Locate the cell with the specified text and output its (x, y) center coordinate. 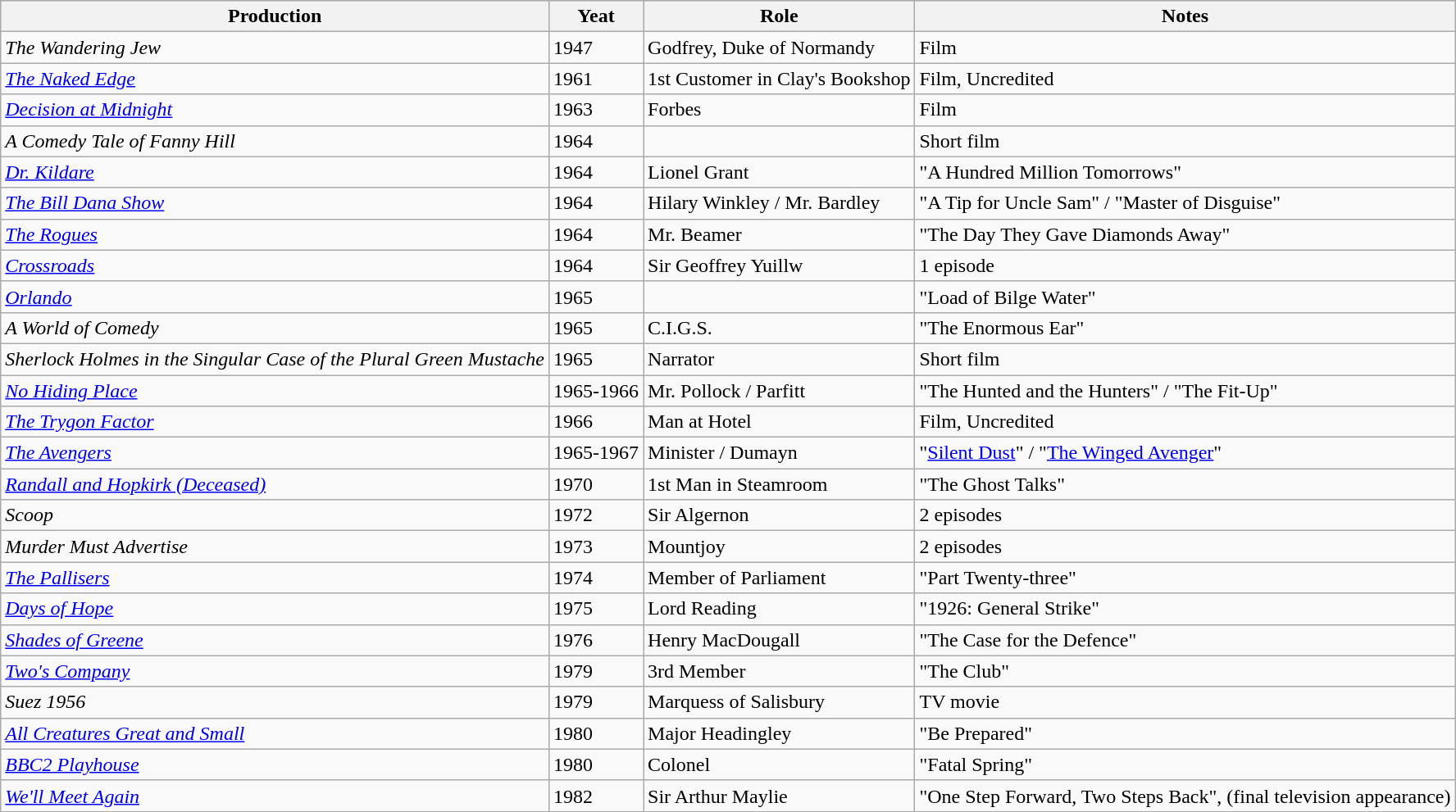
The Pallisers (275, 578)
Colonel (779, 764)
All Creatures Great and Small (275, 733)
Notes (1185, 16)
Role (779, 16)
Sir Arthur Maylie (779, 796)
Sir Algernon (779, 515)
Godfrey, Duke of Normandy (779, 48)
"Be Prepared" (1185, 733)
No Hiding Place (275, 391)
Sir Geoffrey Yuillw (779, 265)
"A Tip for Uncle Sam" / "Master of Disguise" (1185, 203)
3rd Member (779, 671)
Major Headingley (779, 733)
Forbes (779, 110)
Two's Company (275, 671)
"The Enormous Ear" (1185, 328)
Crossroads (275, 265)
1966 (595, 422)
"One Step Forward, Two Steps Back", (final television appearance) (1185, 796)
Sherlock Holmes in the Singular Case of the Plural Green Mustache (275, 359)
Man at Hotel (779, 422)
Yeat (595, 16)
"The Day They Gave Diamonds Away" (1185, 234)
"Part Twenty-three" (1185, 578)
"The Hunted and the Hunters" / "The Fit-Up" (1185, 391)
1974 (595, 578)
1976 (595, 640)
1 episode (1185, 265)
Dr. Kildare (275, 172)
"The Ghost Talks" (1185, 484)
Marquess of Salisbury (779, 702)
Suez 1956 (275, 702)
"The Case for the Defence" (1185, 640)
Days of Hope (275, 609)
1975 (595, 609)
The Wandering Jew (275, 48)
TV movie (1185, 702)
"Silent Dust" / "The Winged Avenger" (1185, 453)
Murder Must Advertise (275, 547)
"Load of Bilge Water" (1185, 297)
Member of Parliament (779, 578)
1st Man in Steamroom (779, 484)
C.I.G.S. (779, 328)
"A Hundred Million Tomorrows" (1185, 172)
We'll Meet Again (275, 796)
Lord Reading (779, 609)
1970 (595, 484)
Orlando (275, 297)
The Trygon Factor (275, 422)
"Fatal Spring" (1185, 764)
The Naked Edge (275, 79)
Mr. Beamer (779, 234)
A World of Comedy (275, 328)
Mr. Pollock / Parfitt (779, 391)
1st Customer in Clay's Bookshop (779, 79)
1973 (595, 547)
The Rogues (275, 234)
1965-1966 (595, 391)
1982 (595, 796)
1972 (595, 515)
BBC2 Playhouse (275, 764)
Hilary Winkley / Mr. Bardley (779, 203)
The Avengers (275, 453)
Randall and Hopkirk (Deceased) (275, 484)
A Comedy Tale of Fanny Hill (275, 141)
1963 (595, 110)
The Bill Dana Show (275, 203)
Production (275, 16)
"The Club" (1185, 671)
"1926: General Strike" (1185, 609)
1961 (595, 79)
Lionel Grant (779, 172)
Mountjoy (779, 547)
Henry MacDougall (779, 640)
Narrator (779, 359)
Minister / Dumayn (779, 453)
Scoop (275, 515)
Decision at Midnight (275, 110)
1965-1967 (595, 453)
1947 (595, 48)
Shades of Greene (275, 640)
